Return (x, y) of the center of cell containing provided text 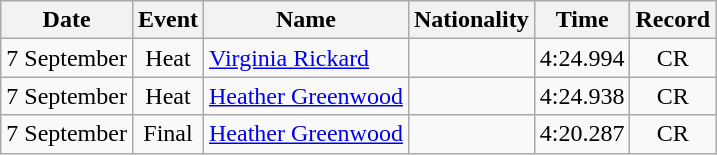
4:24.938 (582, 96)
Virginia Rickard (306, 58)
Final (168, 134)
4:20.287 (582, 134)
4:24.994 (582, 58)
Date (67, 20)
Time (582, 20)
Nationality (471, 20)
Name (306, 20)
Event (168, 20)
Record (673, 20)
